Provide the [x, y] coordinate of the cell's center where the given text is located.  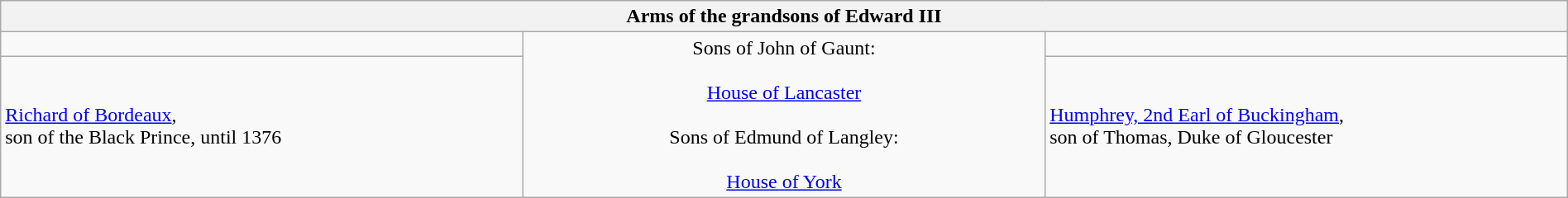
Sons of John of Gaunt:House of LancasterSons of Edmund of Langley:House of York [784, 115]
Humphrey, 2nd Earl of Buckingham,son of Thomas, Duke of Gloucester [1307, 127]
Richard of Bordeaux,son of the Black Prince, until 1376 [262, 127]
Arms of the grandsons of Edward III [784, 16]
